Determine the [x, y] coordinate at the center of the cell enclosing the given text.  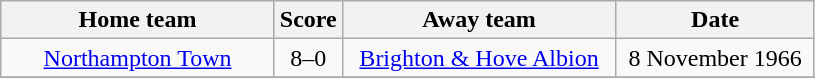
Score [308, 20]
8–0 [308, 58]
8 November 1966 [716, 58]
Brighton & Hove Albion [479, 58]
Away team [479, 20]
Northampton Town [138, 58]
Home team [138, 20]
Date [716, 20]
